Determine the (X, Y) coordinate at the center of the cell enclosing the given text.  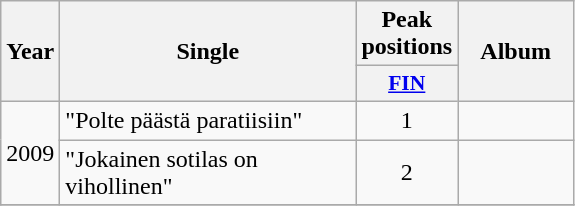
1 (407, 120)
Year (30, 52)
Peak positions (407, 34)
2 (407, 172)
FIN (407, 84)
2009 (30, 152)
"Jokainen sotilas on vihollinen" (208, 172)
Album (516, 52)
"Polte päästä paratiisiin" (208, 120)
Single (208, 52)
